Pinpoint the cell where the given text exists, returning its (X, Y) midpoint coordinate. 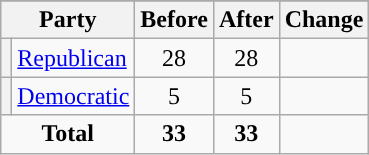
Change (324, 20)
Total (68, 134)
Democratic (74, 96)
Republican (74, 58)
Party (68, 20)
Before (174, 20)
After (246, 20)
